Scan for the cell matching the given text and deliver its [x, y] coordinate at center. 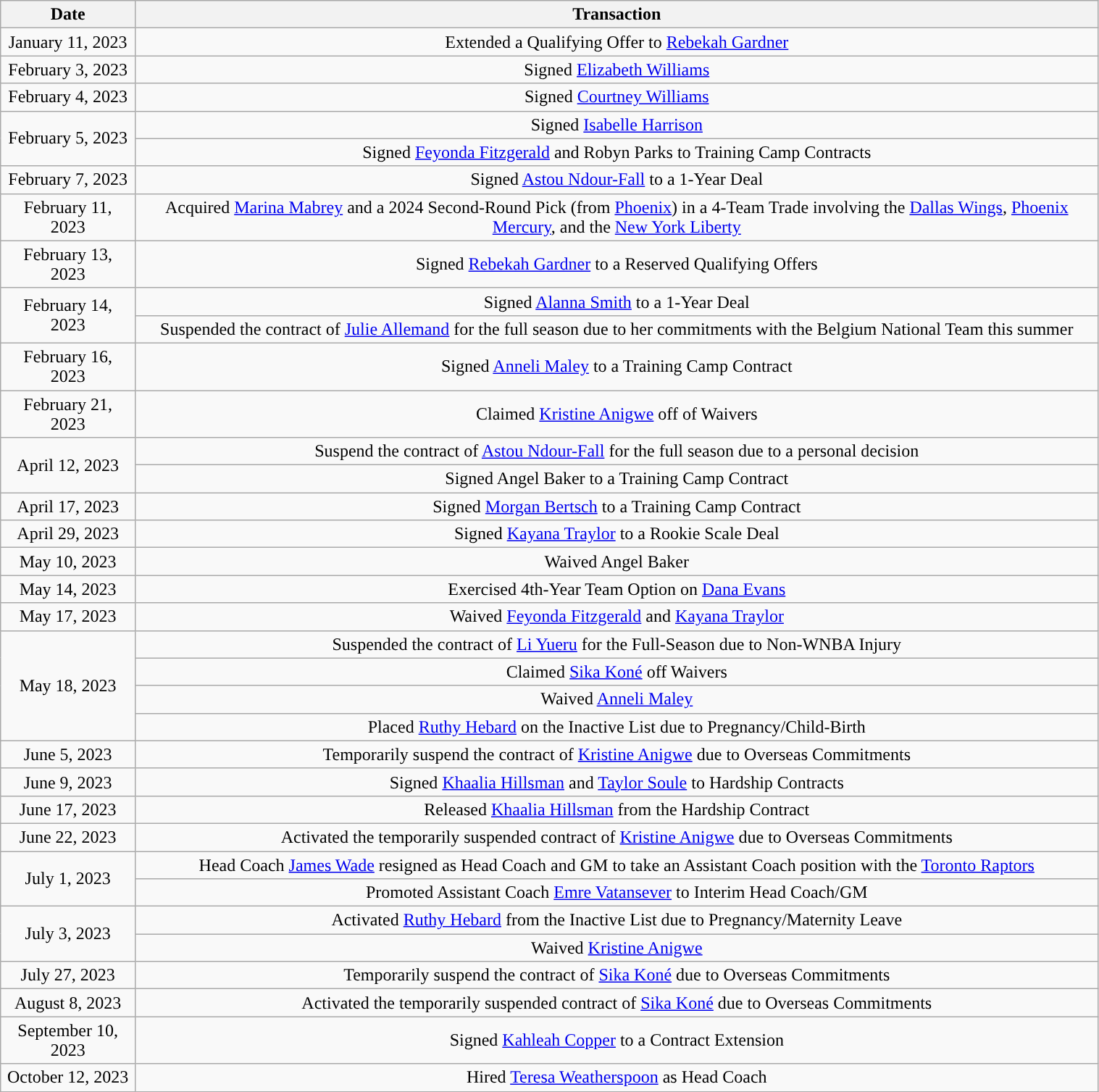
Signed Alanna Smith to a 1-Year Deal [617, 301]
July 27, 2023 [68, 975]
June 22, 2023 [68, 837]
Waived Anneli Maley [617, 699]
June 9, 2023 [68, 782]
February 11, 2023 [68, 217]
February 7, 2023 [68, 180]
Hired Teresa Weatherspoon as Head Coach [617, 1078]
Waived Angel Baker [617, 562]
Waived Kristine Anigwe [617, 948]
Placed Ruthy Hebard on the Inactive List due to Pregnancy/Child-Birth [617, 727]
Activated the temporarily suspended contract of Sika Koné due to Overseas Commitments [617, 1003]
Released Khaalia Hillsman from the Hardship Contract [617, 809]
Claimed Kristine Anigwe off of Waivers [617, 413]
Activated the temporarily suspended contract of Kristine Anigwe due to Overseas Commitments [617, 837]
Exercised 4th-Year Team Option on Dana Evans [617, 589]
Signed Anneli Maley to a Training Camp Contract [617, 367]
April 17, 2023 [68, 507]
June 17, 2023 [68, 809]
Date [68, 14]
Head Coach James Wade resigned as Head Coach and GM to take an Assistant Coach position with the Toronto Raptors [617, 864]
Signed Isabelle Harrison [617, 125]
February 14, 2023 [68, 315]
Suspend the contract of Astou Ndour-Fall for the full season due to a personal decision [617, 451]
May 14, 2023 [68, 589]
Signed Elizabeth Williams [617, 70]
Signed Courtney Williams [617, 97]
May 18, 2023 [68, 685]
August 8, 2023 [68, 1003]
Signed Morgan Bertsch to a Training Camp Contract [617, 507]
February 21, 2023 [68, 413]
Suspended the contract of Li Yueru for the Full-Season due to Non-WNBA Injury [617, 644]
May 10, 2023 [68, 562]
April 12, 2023 [68, 465]
January 11, 2023 [68, 42]
February 3, 2023 [68, 70]
February 4, 2023 [68, 97]
February 16, 2023 [68, 367]
Signed Feyonda Fitzgerald and Robyn Parks to Training Camp Contracts [617, 152]
April 29, 2023 [68, 534]
Extended a Qualifying Offer to Rebekah Gardner [617, 42]
July 1, 2023 [68, 878]
Temporarily suspend the contract of Kristine Anigwe due to Overseas Commitments [617, 754]
February 13, 2023 [68, 264]
Claimed Sika Koné off Waivers [617, 672]
Signed Astou Ndour-Fall to a 1-Year Deal [617, 180]
Promoted Assistant Coach Emre Vatansever to Interim Head Coach/GM [617, 893]
May 17, 2023 [68, 617]
September 10, 2023 [68, 1041]
June 5, 2023 [68, 754]
Temporarily suspend the contract of Sika Koné due to Overseas Commitments [617, 975]
Transaction [617, 14]
February 5, 2023 [68, 138]
October 12, 2023 [68, 1078]
July 3, 2023 [68, 934]
Activated Ruthy Hebard from the Inactive List due to Pregnancy/Maternity Leave [617, 920]
Signed Angel Baker to a Training Camp Contract [617, 479]
Suspended the contract of Julie Allemand for the full season due to her commitments with the Belgium National Team this summer [617, 329]
Waived Feyonda Fitzgerald and Kayana Traylor [617, 617]
Signed Kayana Traylor to a Rookie Scale Deal [617, 534]
Signed Rebekah Gardner to a Reserved Qualifying Offers [617, 264]
Signed Khaalia Hillsman and Taylor Soule to Hardship Contracts [617, 782]
Signed Kahleah Copper to a Contract Extension [617, 1041]
